Provide the [x, y] coordinate of the cell's center where the given text is located.  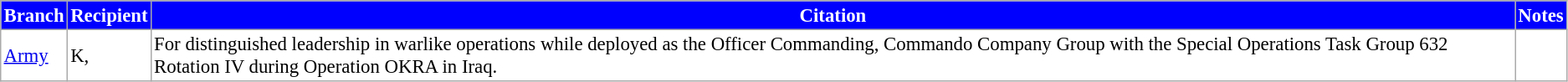
Notes [1541, 15]
Branch [34, 15]
K, [109, 55]
Army [34, 55]
Citation [833, 15]
Recipient [109, 15]
